Output the [X, Y] coordinate of the center of the cell containing the given text.  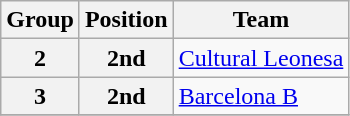
Position [126, 20]
Cultural Leonesa [261, 58]
Group [40, 20]
2 [40, 58]
Barcelona B [261, 96]
Team [261, 20]
3 [40, 96]
